Pinpoint the cell where the given text exists, returning its (X, Y) midpoint coordinate. 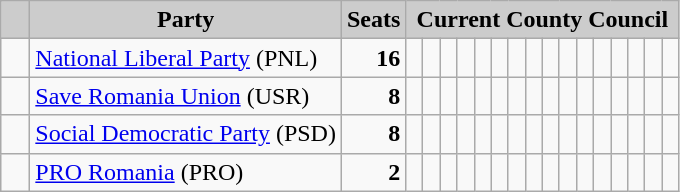
2 (373, 172)
PRO Romania (PRO) (186, 172)
Party (186, 20)
Current County Council (542, 20)
Seats (373, 20)
Save Romania Union (USR) (186, 96)
National Liberal Party (PNL) (186, 58)
Social Democratic Party (PSD) (186, 134)
16 (373, 58)
